From the cell containing the given text, extract its center point as (x, y) coordinate. 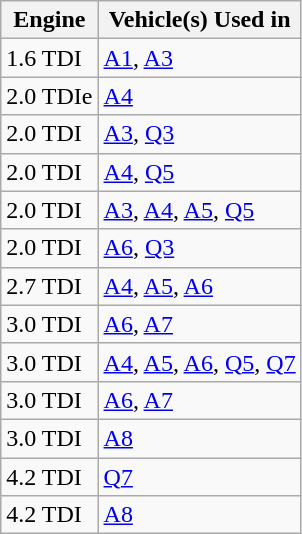
2.0 TDIe (50, 96)
A6, Q3 (200, 248)
A3, A4, A5, Q5 (200, 210)
1.6 TDI (50, 58)
A4, A5, A6 (200, 286)
Q7 (200, 477)
2.7 TDI (50, 286)
A1, A3 (200, 58)
A4, Q5 (200, 172)
A4 (200, 96)
A3, Q3 (200, 134)
Vehicle(s) Used in (200, 20)
A4, A5, A6, Q5, Q7 (200, 362)
Engine (50, 20)
